Identify which cell holds the provided text, then report its [x, y] central coordinate. 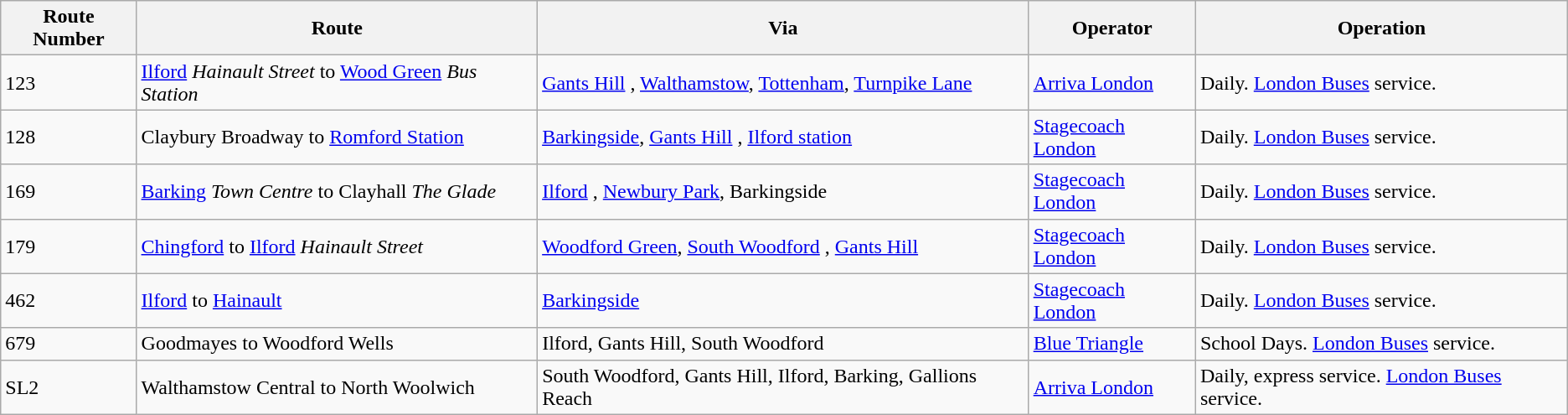
462 [69, 300]
Ilford, Gants Hill, South Woodford [784, 344]
Barking Town Centre to Clayhall The Glade [337, 191]
Daily, express service. London Buses service. [1381, 387]
123 [69, 82]
179 [69, 246]
Goodmayes to Woodford Wells [337, 344]
Barkingside [784, 300]
Route [337, 29]
Woodford Green, South Woodford , Gants Hill [784, 246]
SL2 [69, 387]
Barkingside, Gants Hill , Ilford station [784, 137]
Ilford Hainault Street to Wood Green Bus Station [337, 82]
Ilford to Hainault [337, 300]
Claybury Broadway to Romford Station [337, 137]
Operation [1381, 29]
128 [69, 137]
Ilford , Newbury Park, Barkingside [784, 191]
Route Number [69, 29]
South Woodford, Gants Hill, Ilford, Barking, Gallions Reach [784, 387]
Blue Triangle [1112, 344]
Walthamstow Central to North Woolwich [337, 387]
Chingford to Ilford Hainault Street [337, 246]
School Days. London Buses service. [1381, 344]
Via [784, 29]
169 [69, 191]
Operator [1112, 29]
679 [69, 344]
Gants Hill , Walthamstow, Tottenham, Turnpike Lane [784, 82]
